Extract the (x, y) coordinate from the center of the cell holding the provided text.  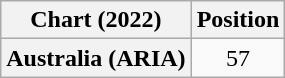
Chart (2022) (96, 20)
57 (238, 58)
Position (238, 20)
Australia (ARIA) (96, 58)
